Scan for the cell matching the given text and deliver its [X, Y] coordinate at center. 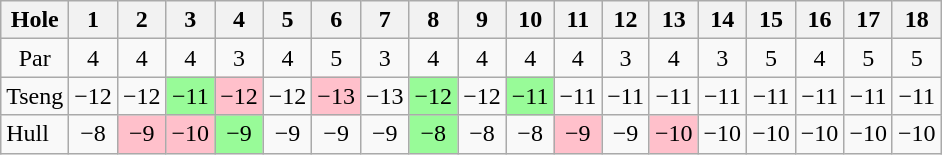
14 [722, 20]
16 [820, 20]
18 [916, 20]
2 [142, 20]
10 [530, 20]
9 [482, 20]
7 [384, 20]
15 [772, 20]
8 [434, 20]
Hull [35, 134]
1 [94, 20]
Par [35, 58]
Tseng [35, 96]
12 [626, 20]
Hole [35, 20]
13 [674, 20]
6 [336, 20]
17 [868, 20]
11 [578, 20]
